Locate the cell with the specified text and output its [X, Y] center coordinate. 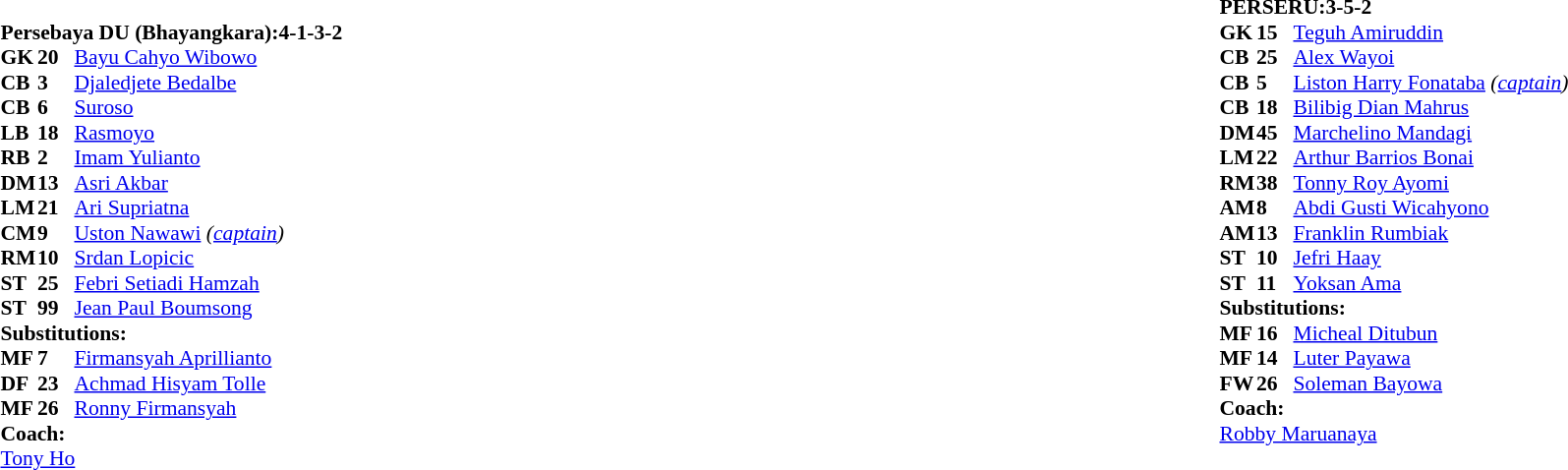
6 [56, 107]
Djaledjete Bedalbe [208, 83]
20 [56, 58]
Bilibig Dian Mahrus [1430, 107]
CM [19, 233]
Ari Supriatna [208, 207]
14 [1275, 359]
Srdan Lopicic [208, 259]
Asri Akbar [208, 183]
Franklin Rumbiak [1430, 233]
Suroso [208, 107]
Arthur Barrios Bonai [1430, 158]
7 [56, 359]
Yoksan Ama [1430, 283]
22 [1275, 158]
Soleman Bayowa [1430, 383]
21 [56, 207]
38 [1275, 183]
3 [56, 83]
99 [56, 308]
Febri Setiadi Hamzah [208, 283]
8 [1275, 207]
Ronny Firmansyah [208, 408]
LB [19, 133]
Jean Paul Boumsong [208, 308]
Uston Nawawi (captain) [208, 233]
Abdi Gusti Wicahyono [1430, 207]
23 [56, 383]
11 [1275, 283]
Luter Payawa [1430, 359]
Achmad Hisyam Tolle [208, 383]
5 [1275, 83]
Teguh Amiruddin [1430, 32]
Tonny Roy Ayomi [1430, 183]
9 [56, 233]
RB [19, 158]
Imam Yulianto [208, 158]
45 [1275, 133]
16 [1275, 333]
Firmansyah Aprillianto [208, 359]
Jefri Haay [1430, 259]
DF [19, 383]
Liston Harry Fonataba (captain) [1430, 83]
Rasmoyo [208, 133]
Alex Wayoi [1430, 58]
Marchelino Mandagi [1430, 133]
Bayu Cahyo Wibowo [208, 58]
15 [1275, 32]
Robby Maruanaya [1394, 434]
2 [56, 158]
Micheal Ditubun [1430, 333]
FW [1238, 383]
